Search for the cell housing the specified text and yield its (x, y) center coordinate. 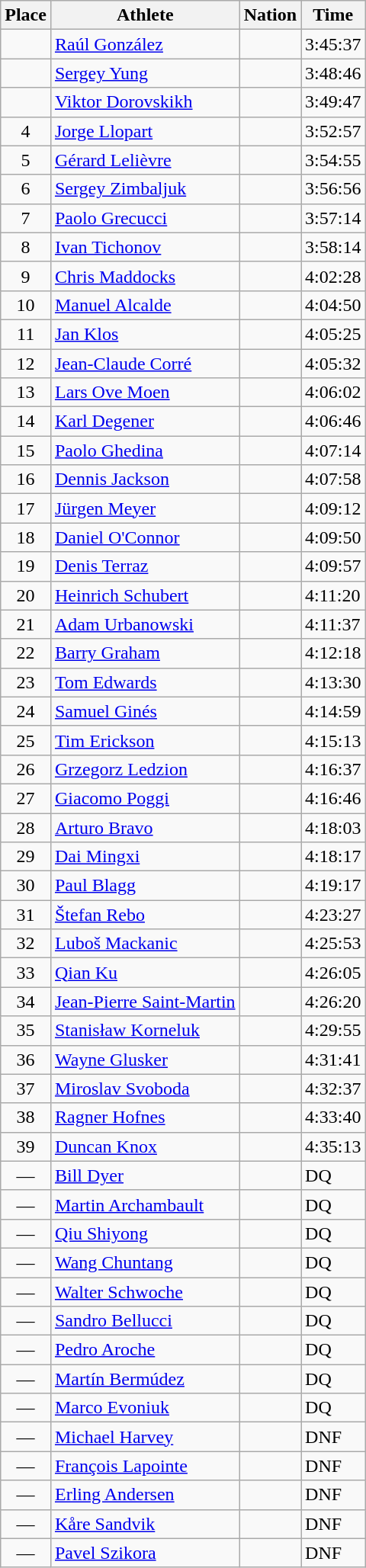
Stanisław Korneluk (145, 1031)
4:16:37 (333, 769)
16 (26, 479)
10 (26, 305)
18 (26, 537)
14 (26, 422)
4:09:12 (333, 508)
4:05:25 (333, 334)
Nation (270, 15)
4:29:55 (333, 1031)
4:23:27 (333, 915)
Karl Degener (145, 422)
Manuel Alcalde (145, 305)
4:32:37 (333, 1089)
19 (26, 566)
3:48:46 (333, 73)
21 (26, 624)
4:13:30 (333, 682)
Tom Edwards (145, 682)
24 (26, 711)
34 (26, 1002)
26 (26, 769)
François Lapointe (145, 1466)
Grzegorz Ledzion (145, 769)
4:14:59 (333, 711)
Heinrich Schubert (145, 595)
Daniel O'Connor (145, 537)
Kåre Sandvik (145, 1524)
Martín Bermúdez (145, 1379)
4:31:41 (333, 1060)
4:07:58 (333, 479)
Marco Evoniuk (145, 1408)
29 (26, 857)
Qian Ku (145, 973)
4 (26, 131)
15 (26, 451)
Sandro Bellucci (145, 1321)
4:16:46 (333, 798)
6 (26, 189)
3:45:37 (333, 44)
3:56:56 (333, 189)
4:09:57 (333, 566)
39 (26, 1146)
Chris Maddocks (145, 276)
35 (26, 1031)
Adam Urbanowski (145, 624)
Michael Harvey (145, 1437)
4:12:18 (333, 653)
Giacomo Poggi (145, 798)
Gérard Lelièvre (145, 160)
Wang Chuntang (145, 1262)
30 (26, 886)
Dennis Jackson (145, 479)
3:52:57 (333, 131)
Sergey Yung (145, 73)
37 (26, 1089)
4:18:17 (333, 857)
Viktor Dorovskikh (145, 102)
Jan Klos (145, 334)
3:49:47 (333, 102)
Place (26, 15)
Walter Schwoche (145, 1292)
12 (26, 364)
Duncan Knox (145, 1146)
13 (26, 393)
Ragner Hofnes (145, 1117)
3:58:14 (333, 247)
Arturo Bravo (145, 827)
36 (26, 1060)
9 (26, 276)
27 (26, 798)
Martin Archambault (145, 1204)
4:26:20 (333, 1002)
4:06:02 (333, 393)
4:11:37 (333, 624)
4:05:32 (333, 364)
Paolo Ghedina (145, 451)
5 (26, 160)
3:57:14 (333, 218)
Jean-Claude Corré (145, 364)
Bill Dyer (145, 1175)
8 (26, 247)
Wayne Glusker (145, 1060)
4:19:17 (333, 886)
Tim Erickson (145, 740)
17 (26, 508)
28 (26, 827)
38 (26, 1117)
23 (26, 682)
3:54:55 (333, 160)
Athlete (145, 15)
31 (26, 915)
Štefan Rebo (145, 915)
33 (26, 973)
4:02:28 (333, 276)
4:25:53 (333, 944)
Jean-Pierre Saint-Martin (145, 1002)
Pavel Szikora (145, 1553)
Lars Ove Moen (145, 393)
Barry Graham (145, 653)
Denis Terraz (145, 566)
Sergey Zimbaljuk (145, 189)
Dai Mingxi (145, 857)
Qiu Shiyong (145, 1233)
22 (26, 653)
4:06:46 (333, 422)
Ivan Tichonov (145, 247)
Paolo Grecucci (145, 218)
4:04:50 (333, 305)
4:35:13 (333, 1146)
Pedro Aroche (145, 1350)
11 (26, 334)
Miroslav Svoboda (145, 1089)
4:15:13 (333, 740)
4:07:14 (333, 451)
25 (26, 740)
Jorge Llopart (145, 131)
Luboš Mackanic (145, 944)
Samuel Ginés (145, 711)
4:33:40 (333, 1117)
Paul Blagg (145, 886)
32 (26, 944)
4:18:03 (333, 827)
4:26:05 (333, 973)
4:09:50 (333, 537)
20 (26, 595)
Raúl González (145, 44)
4:11:20 (333, 595)
Time (333, 15)
7 (26, 218)
Jürgen Meyer (145, 508)
Erling Andersen (145, 1495)
